Output the (X, Y) coordinate of the center of the cell containing the given text.  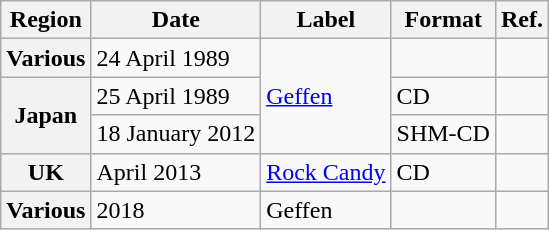
18 January 2012 (176, 134)
Rock Candy (326, 172)
SHM-CD (443, 134)
Label (326, 20)
2018 (176, 210)
Japan (46, 115)
Date (176, 20)
Region (46, 20)
Ref. (522, 20)
Format (443, 20)
April 2013 (176, 172)
24 April 1989 (176, 58)
25 April 1989 (176, 96)
UK (46, 172)
